Return the [X, Y] coordinate for the center point of the cell that contains the specified text.  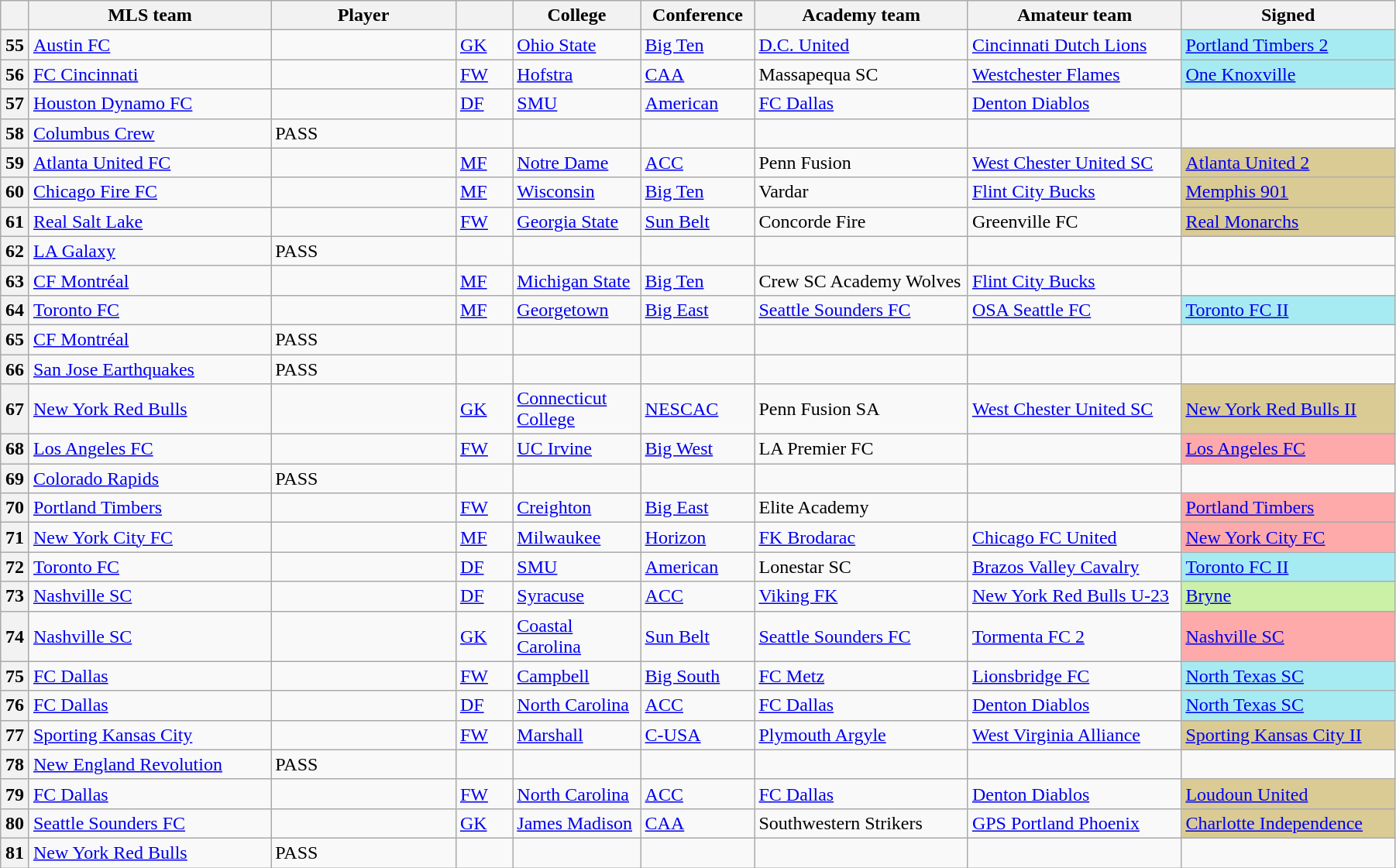
71 [15, 537]
James Madison [576, 823]
Concorde Fire [861, 221]
College [576, 15]
Columbus Crew [150, 133]
Penn Fusion [861, 163]
NESCAC [697, 409]
Conference [697, 15]
Real Monarchs [1288, 221]
D.C. United [861, 45]
77 [15, 735]
Plymouth Argyle [861, 735]
New England Revolution [150, 764]
72 [15, 567]
Big South [697, 676]
Academy team [861, 15]
Lonestar SC [861, 567]
Georgia State [576, 221]
West Virginia Alliance [1074, 735]
San Jose Earthquakes [150, 369]
63 [15, 280]
Penn Fusion SA [861, 409]
Crew SC Academy Wolves [861, 280]
62 [15, 251]
OSA Seattle FC [1074, 310]
Hofstra [576, 74]
LA Galaxy [150, 251]
Atlanta United FC [150, 163]
Lionsbridge FC [1074, 676]
Amateur team [1074, 15]
Sporting Kansas City [150, 735]
56 [15, 74]
Georgetown [576, 310]
Creighton [576, 508]
73 [15, 596]
80 [15, 823]
74 [15, 636]
64 [15, 310]
Bryne [1288, 596]
Vardar [861, 192]
Marshall [576, 735]
Greenville FC [1074, 221]
65 [15, 339]
Connecticut College [576, 409]
FK Brodarac [861, 537]
New York Red Bulls U-23 [1074, 596]
Viking FK [861, 596]
68 [15, 449]
69 [15, 479]
Ohio State [576, 45]
59 [15, 163]
Milwaukee [576, 537]
Coastal Carolina [576, 636]
61 [15, 221]
LA Premier FC [861, 449]
Portland Timbers 2 [1288, 45]
58 [15, 133]
Massapequa SC [861, 74]
MLS team [150, 15]
75 [15, 676]
Wisconsin [576, 192]
79 [15, 794]
Westchester Flames [1074, 74]
Signed [1288, 15]
Chicago FC United [1074, 537]
67 [15, 409]
60 [15, 192]
Brazos Valley Cavalry [1074, 567]
New York Red Bulls II [1288, 409]
66 [15, 369]
Memphis 901 [1288, 192]
Cincinnati Dutch Lions [1074, 45]
55 [15, 45]
Loudoun United [1288, 794]
FC Metz [861, 676]
Colorado Rapids [150, 479]
Tormenta FC 2 [1074, 636]
Real Salt Lake [150, 221]
C-USA [697, 735]
Syracuse [576, 596]
Houston Dynamo FC [150, 104]
Player [364, 15]
Notre Dame [576, 163]
81 [15, 853]
Campbell [576, 676]
UC Irvine [576, 449]
78 [15, 764]
Sporting Kansas City II [1288, 735]
Horizon [697, 537]
Elite Academy [861, 508]
Atlanta United 2 [1288, 163]
Big West [697, 449]
Chicago Fire FC [150, 192]
70 [15, 508]
Austin FC [150, 45]
One Knoxville [1288, 74]
Charlotte Independence [1288, 823]
GPS Portland Phoenix [1074, 823]
FC Cincinnati [150, 74]
Southwestern Strikers [861, 823]
Michigan State [576, 280]
76 [15, 705]
57 [15, 104]
